Capture the cell that displays the provided text and extract its [X, Y] central coordinate. 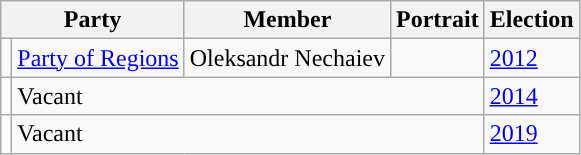
Oleksandr Nechaiev [287, 58]
2012 [532, 58]
Party [92, 20]
Portrait [438, 20]
2019 [532, 134]
Party of Regions [98, 58]
Member [287, 20]
Election [532, 20]
2014 [532, 96]
